Output the (X, Y) coordinate of the center of the cell containing the given text.  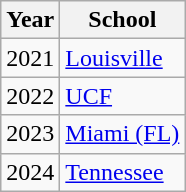
2023 (30, 134)
School (122, 20)
2024 (30, 172)
Miami (FL) (122, 134)
Tennessee (122, 172)
Year (30, 20)
UCF (122, 96)
2021 (30, 58)
2022 (30, 96)
Louisville (122, 58)
